Find where the given text appears and provide that cell's center as [X, Y] coordinate. 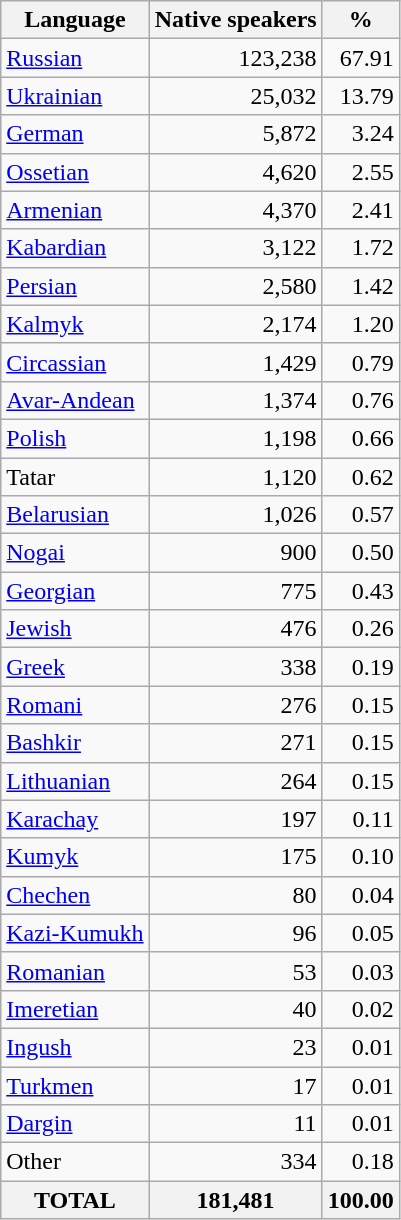
Romanian [75, 971]
Kazi-Kumukh [75, 933]
96 [236, 933]
181,481 [236, 1200]
Nogai [75, 553]
80 [236, 895]
2.41 [360, 210]
17 [236, 1085]
Turkmen [75, 1085]
0.05 [360, 933]
67.91 [360, 58]
0.76 [360, 400]
0.79 [360, 362]
Dargin [75, 1124]
0.50 [360, 553]
775 [236, 591]
4,370 [236, 210]
0.03 [360, 971]
Imeretian [75, 1009]
13.79 [360, 96]
1.20 [360, 324]
0.57 [360, 515]
0.26 [360, 629]
1,198 [236, 438]
Persian [75, 286]
3.24 [360, 134]
Jewish [75, 629]
% [360, 20]
40 [236, 1009]
TOTAL [75, 1200]
Georgian [75, 591]
Romani [75, 705]
Chechen [75, 895]
53 [236, 971]
Kumyk [75, 857]
1,429 [236, 362]
197 [236, 819]
1,374 [236, 400]
2.55 [360, 172]
0.19 [360, 667]
1.42 [360, 286]
271 [236, 743]
1,120 [236, 477]
Karachay [75, 819]
1.72 [360, 248]
Polish [75, 438]
Other [75, 1162]
0.18 [360, 1162]
Avar-Andean [75, 400]
0.62 [360, 477]
German [75, 134]
476 [236, 629]
Native speakers [236, 20]
276 [236, 705]
Ukrainian [75, 96]
5,872 [236, 134]
900 [236, 553]
Ossetian [75, 172]
Kalmyk [75, 324]
11 [236, 1124]
0.04 [360, 895]
Circassian [75, 362]
Kabardian [75, 248]
100.00 [360, 1200]
175 [236, 857]
2,174 [236, 324]
0.02 [360, 1009]
Belarusian [75, 515]
0.66 [360, 438]
334 [236, 1162]
338 [236, 667]
1,026 [236, 515]
2,580 [236, 286]
0.11 [360, 819]
Lithuanian [75, 781]
0.43 [360, 591]
25,032 [236, 96]
Ingush [75, 1047]
Language [75, 20]
Tatar [75, 477]
264 [236, 781]
Russian [75, 58]
Greek [75, 667]
123,238 [236, 58]
Bashkir [75, 743]
0.10 [360, 857]
23 [236, 1047]
4,620 [236, 172]
3,122 [236, 248]
Armenian [75, 210]
